Detect which cell encompasses the target text, then output its (x, y) center coordinate. 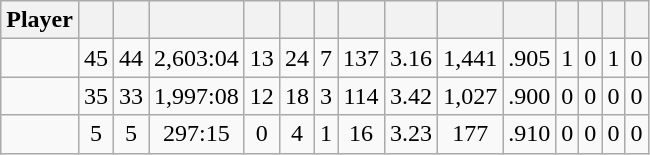
3.42 (412, 96)
16 (362, 134)
1,441 (470, 58)
4 (296, 134)
18 (296, 96)
.910 (530, 134)
114 (362, 96)
1,027 (470, 96)
13 (262, 58)
3 (326, 96)
45 (96, 58)
33 (132, 96)
2,603:04 (197, 58)
35 (96, 96)
.905 (530, 58)
177 (470, 134)
7 (326, 58)
297:15 (197, 134)
12 (262, 96)
3.23 (412, 134)
1,997:08 (197, 96)
.900 (530, 96)
Player (40, 20)
3.16 (412, 58)
137 (362, 58)
44 (132, 58)
24 (296, 58)
